Provide the [X, Y] coordinate of the cell's center where the given text is located.  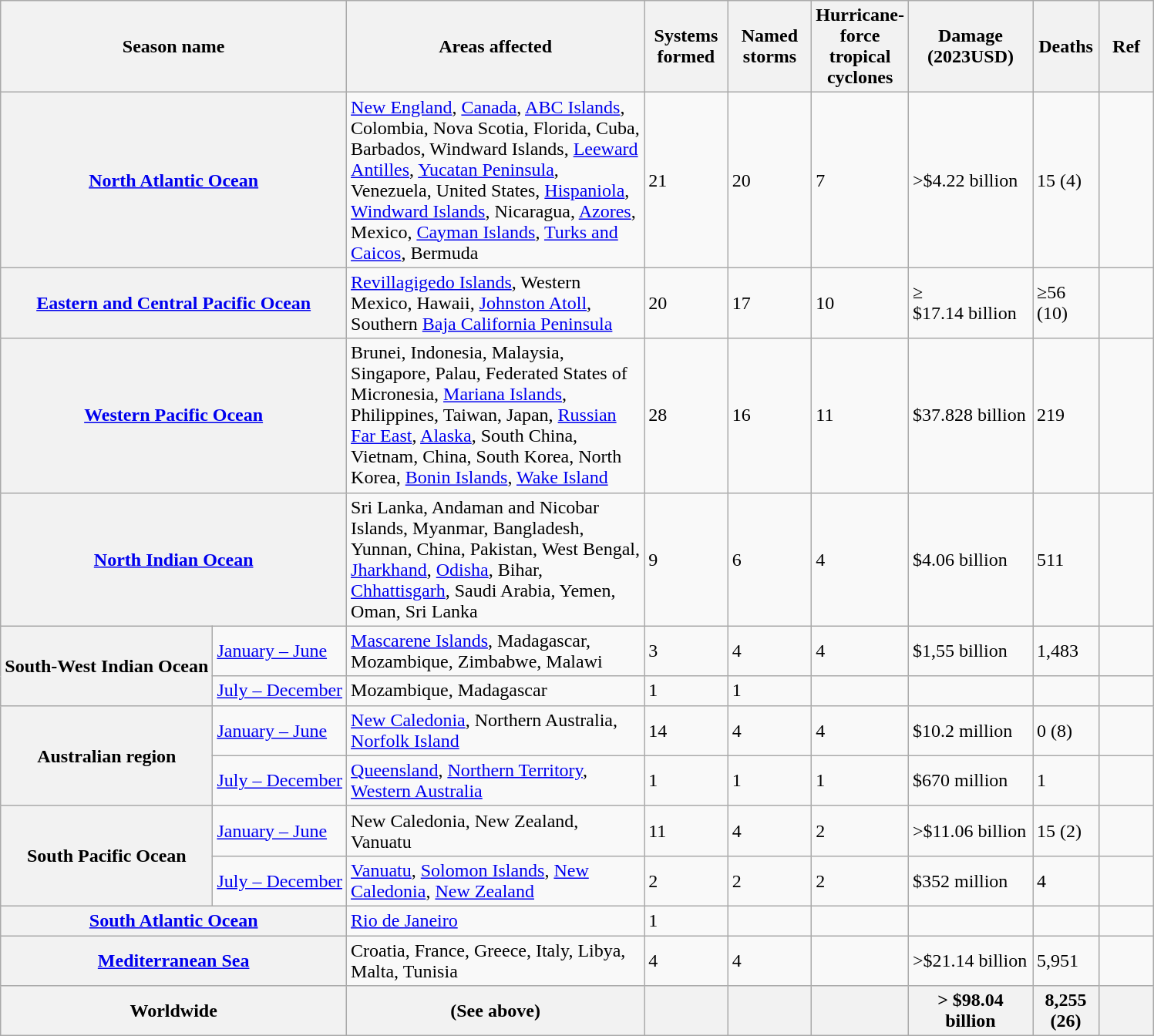
$10.2 million [970, 731]
Ref [1127, 46]
$352 million [970, 880]
Australian region [106, 755]
5,951 [1066, 960]
0 (8) [1066, 731]
$670 million [970, 780]
16 [769, 415]
Systems formed [686, 46]
Hurricane-forcetropical cyclones [860, 46]
15 (2) [1066, 831]
Mascarene Islands, Madagascar, Mozambique, Zimbabwe, Malawi [496, 651]
28 [686, 415]
219 [1066, 415]
17 [769, 303]
Eastern and Central Pacific Ocean [174, 303]
Worldwide [174, 1011]
15 (4) [1066, 180]
Damage (2023USD) [970, 46]
511 [1066, 560]
9 [686, 560]
South Pacific Ocean [106, 856]
Areas affected [496, 46]
10 [860, 303]
South-West Indian Ocean [106, 666]
New Caledonia, Northern Australia, Norfolk Island [496, 731]
Rio de Janeiro [496, 920]
South Atlantic Ocean [174, 920]
>$11.06 billion [970, 831]
21 [686, 180]
$1,55 billion [970, 651]
Revillagigedo Islands, Western Mexico, Hawaii, Johnston Atoll, Southern Baja California Peninsula [496, 303]
Mediterranean Sea [174, 960]
North Atlantic Ocean [174, 180]
≥56 (10) [1066, 303]
Season name [174, 46]
3 [686, 651]
8,255 (26) [1066, 1011]
Western Pacific Ocean [174, 415]
1,483 [1066, 651]
14 [686, 731]
North Indian Ocean [174, 560]
7 [860, 180]
Queensland, Northern Territory, Western Australia [496, 780]
(See above) [496, 1011]
Named storms [769, 46]
Croatia, France, Greece, Italy, Libya, Malta, Tunisia [496, 960]
New Caledonia, New Zealand, Vanuatu [496, 831]
> $98.04 billion [970, 1011]
Deaths [1066, 46]
>$21.14 billion [970, 960]
Vanuatu, Solomon Islands, New Caledonia, New Zealand [496, 880]
>$4.22 billion [970, 180]
$37.828 billion [970, 415]
$4.06 billion [970, 560]
≥ $17.14 billion [970, 303]
Mozambique, Madagascar [496, 691]
6 [769, 560]
